Find where the given text appears and provide that cell's center as (X, Y) coordinate. 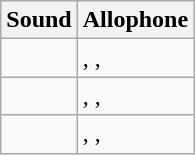
Allophone (135, 20)
Sound (39, 20)
